Return (x, y) of the center of cell containing provided text 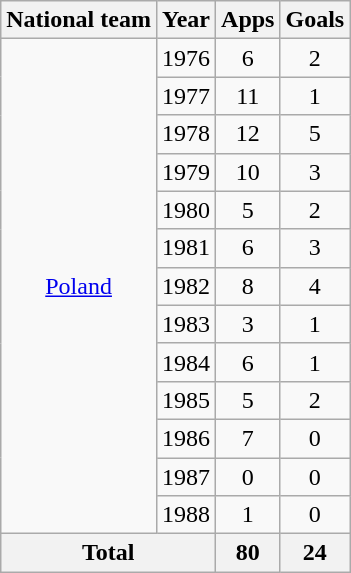
1982 (186, 286)
1980 (186, 210)
1977 (186, 96)
1979 (186, 172)
1985 (186, 400)
10 (248, 172)
1981 (186, 248)
4 (315, 286)
Total (108, 553)
National team (79, 20)
1988 (186, 515)
1983 (186, 324)
11 (248, 96)
1978 (186, 134)
12 (248, 134)
24 (315, 553)
7 (248, 438)
1986 (186, 438)
Year (186, 20)
Poland (79, 286)
8 (248, 286)
1984 (186, 362)
1976 (186, 58)
80 (248, 553)
Apps (248, 20)
1987 (186, 477)
Goals (315, 20)
